Extract the (x, y) coordinate from the center of the cell holding the provided text.  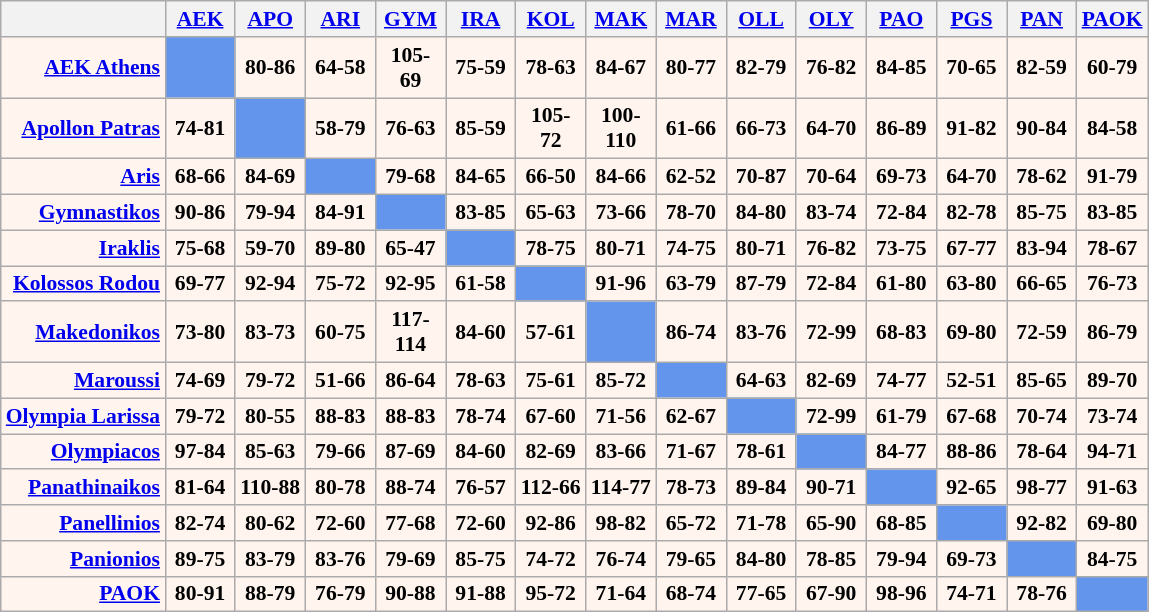
87-79 (761, 284)
84-77 (901, 452)
52-51 (971, 381)
PGS (971, 19)
90-88 (410, 594)
68-85 (901, 523)
95-72 (551, 594)
61-80 (901, 284)
61-79 (901, 416)
78-67 (1112, 248)
58-79 (340, 128)
75-61 (551, 381)
98-96 (901, 594)
76-63 (410, 128)
OLY (831, 19)
84-75 (1112, 559)
KOL (551, 19)
65-72 (691, 523)
84-66 (621, 177)
81-64 (200, 488)
100-110 (621, 128)
70-65 (971, 68)
68-83 (901, 332)
77-68 (410, 523)
78-62 (1041, 177)
AEK Athens (83, 68)
73-74 (1112, 416)
63-79 (691, 284)
74-81 (200, 128)
105-69 (410, 68)
PAN (1041, 19)
91-88 (481, 594)
77-65 (761, 594)
105-72 (551, 128)
84-91 (340, 213)
79-68 (410, 177)
98-77 (1041, 488)
78-76 (1041, 594)
74-72 (551, 559)
Apollon Patras (83, 128)
Kolossos Rodou (83, 284)
83-73 (270, 332)
88-86 (971, 452)
Olympia Larissa (83, 416)
73-66 (621, 213)
66-50 (551, 177)
68-74 (691, 594)
114-77 (621, 488)
65-47 (410, 248)
98-82 (621, 523)
78-61 (761, 452)
89-70 (1112, 381)
74-75 (691, 248)
78-70 (691, 213)
Aris (83, 177)
88-74 (410, 488)
80-91 (200, 594)
83-74 (831, 213)
71-78 (761, 523)
91-82 (971, 128)
80-77 (691, 68)
84-85 (901, 68)
87-69 (410, 452)
83-94 (1041, 248)
61-66 (691, 128)
64-63 (761, 381)
110-88 (270, 488)
PAO (901, 19)
72-59 (1041, 332)
92-95 (410, 284)
90-84 (1041, 128)
78-75 (551, 248)
64-58 (340, 68)
70-74 (1041, 416)
92-94 (270, 284)
82-78 (971, 213)
74-69 (200, 381)
73-80 (200, 332)
89-84 (761, 488)
63-80 (971, 284)
76-79 (340, 594)
83-66 (621, 452)
91-63 (1112, 488)
80-86 (270, 68)
66-65 (1041, 284)
74-71 (971, 594)
112-66 (551, 488)
76-74 (621, 559)
90-86 (200, 213)
76-57 (481, 488)
Makedonikos (83, 332)
86-79 (1112, 332)
78-73 (691, 488)
65-90 (831, 523)
69-77 (200, 284)
91-96 (621, 284)
89-80 (340, 248)
65-63 (551, 213)
91-79 (1112, 177)
78-74 (481, 416)
92-86 (551, 523)
57-61 (551, 332)
Panionios (83, 559)
73-75 (901, 248)
Maroussi (83, 381)
71-64 (621, 594)
84-69 (270, 177)
89-75 (200, 559)
85-65 (1041, 381)
75-59 (481, 68)
67-90 (831, 594)
ARI (340, 19)
APO (270, 19)
61-58 (481, 284)
79-69 (410, 559)
82-79 (761, 68)
AEK (200, 19)
80-62 (270, 523)
92-82 (1041, 523)
78-64 (1041, 452)
84-65 (481, 177)
117-114 (410, 332)
71-67 (691, 452)
88-79 (270, 594)
60-79 (1112, 68)
97-84 (200, 452)
92-65 (971, 488)
67-77 (971, 248)
62-67 (691, 416)
Olympiacos (83, 452)
84-58 (1112, 128)
74-77 (901, 381)
82-59 (1041, 68)
60-75 (340, 332)
82-74 (200, 523)
79-65 (691, 559)
MAK (621, 19)
83-79 (270, 559)
Gymnastikos (83, 213)
66-73 (761, 128)
90-71 (831, 488)
59-70 (270, 248)
85-59 (481, 128)
85-63 (270, 452)
68-66 (200, 177)
IRA (481, 19)
71-56 (621, 416)
86-89 (901, 128)
75-72 (340, 284)
Panathinaikos (83, 488)
84-67 (621, 68)
76-73 (1112, 284)
Panellinios (83, 523)
62-52 (691, 177)
67-60 (551, 416)
80-55 (270, 416)
85-72 (621, 381)
94-71 (1112, 452)
75-68 (200, 248)
Iraklis (83, 248)
86-64 (410, 381)
79-66 (340, 452)
80-78 (340, 488)
78-85 (831, 559)
GYM (410, 19)
MAR (691, 19)
67-68 (971, 416)
70-87 (761, 177)
51-66 (340, 381)
OLL (761, 19)
70-64 (831, 177)
86-74 (691, 332)
